Provide the (X, Y) coordinate of the cell's center where the given text is located.  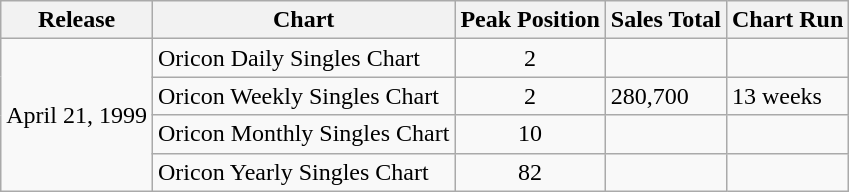
Oricon Daily Singles Chart (303, 58)
Peak Position (530, 20)
Oricon Yearly Singles Chart (303, 172)
Oricon Weekly Singles Chart (303, 96)
Release (77, 20)
Chart (303, 20)
13 weeks (787, 96)
Oricon Monthly Singles Chart (303, 134)
280,700 (666, 96)
82 (530, 172)
April 21, 1999 (77, 115)
Chart Run (787, 20)
10 (530, 134)
Sales Total (666, 20)
